Find where the given text appears and provide that cell's center as (X, Y) coordinate. 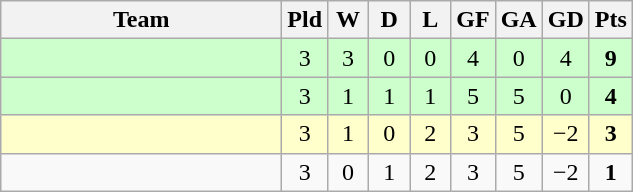
D (390, 20)
9 (610, 58)
GF (473, 20)
Pts (610, 20)
L (430, 20)
W (348, 20)
Pld (305, 20)
GD (566, 20)
Team (142, 20)
GA (518, 20)
